Return the [x, y] coordinate for the center point of the cell that contains the specified text.  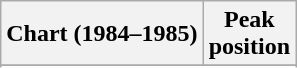
Chart (1984–1985) [102, 34]
Peakposition [249, 34]
